Scan for the cell matching the given text and deliver its [x, y] coordinate at center. 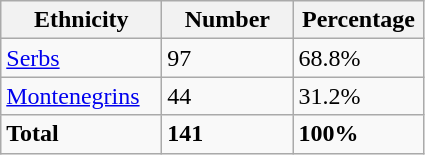
31.2% [358, 96]
141 [228, 134]
Serbs [82, 58]
97 [228, 58]
68.8% [358, 58]
Ethnicity [82, 20]
Percentage [358, 20]
Montenegrins [82, 96]
44 [228, 96]
100% [358, 134]
Total [82, 134]
Number [228, 20]
